Return [x, y] of the center of cell containing provided text 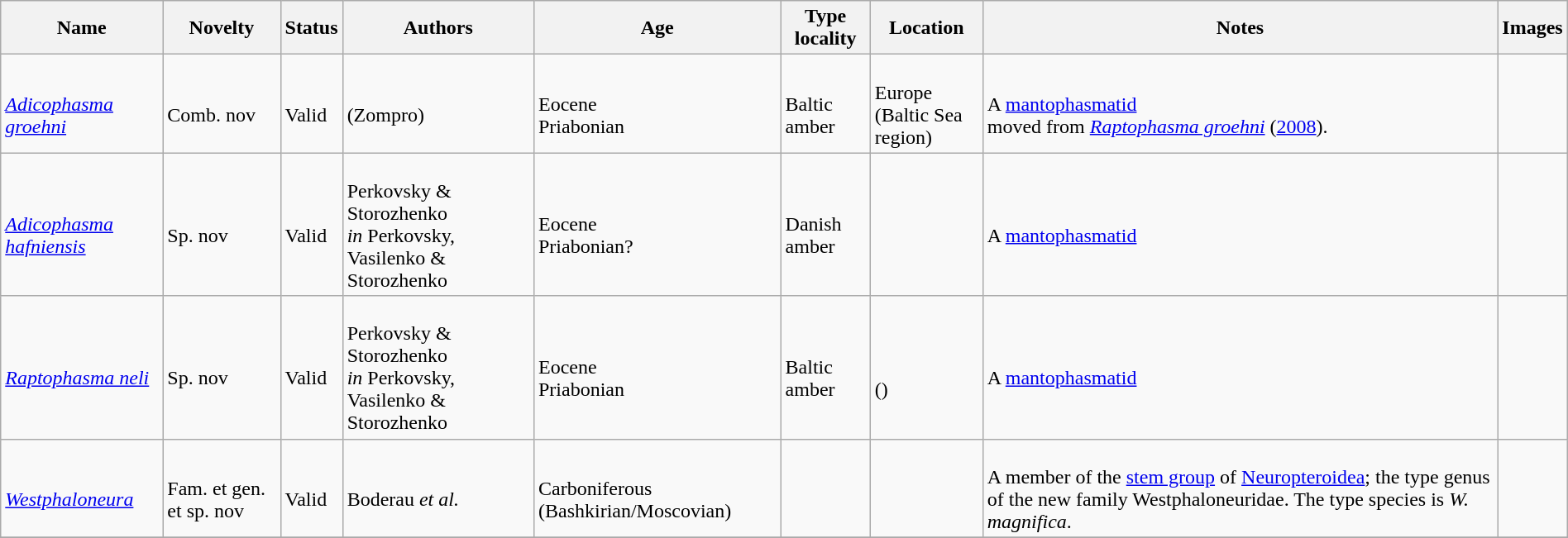
Status [311, 28]
Comb. nov [222, 104]
EocenePriabonian? [657, 225]
Name [82, 28]
Europe(Baltic Sea region) [926, 104]
Age [657, 28]
Raptophasma neli [82, 367]
Location [926, 28]
A member of the stem group of Neuropteroidea; the type genus of the new family Westphaloneuridae. The type species is W. magnifica. [1241, 488]
Notes [1241, 28]
Type locality [825, 28]
Novelty [222, 28]
Carboniferous (Bashkirian/Moscovian) [657, 488]
A mantophasmatid moved from Raptophasma groehni (2008). [1241, 104]
Fam. et gen. et sp. nov [222, 488]
Adicophasma hafniensis [82, 225]
Authors [438, 28]
Images [1532, 28]
Westphaloneura [82, 488]
(Zompro) [438, 104]
Danish amber [825, 225]
Adicophasma groehni [82, 104]
() [926, 367]
Boderau et al. [438, 488]
